Determine the [x, y] coordinate at the center of the cell enclosing the given text.  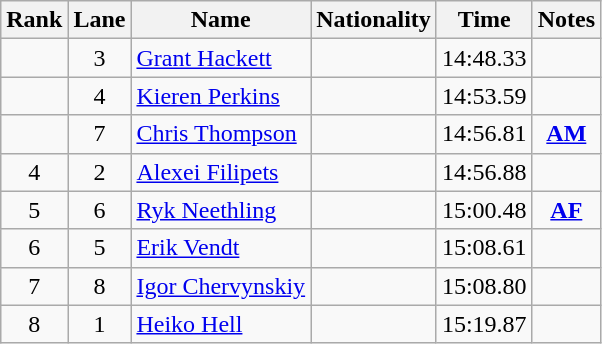
Rank [34, 20]
AF [566, 210]
Grant Hackett [221, 58]
14:56.81 [484, 134]
Igor Chervynskiy [221, 286]
15:08.80 [484, 286]
Erik Vendt [221, 248]
Notes [566, 20]
14:53.59 [484, 96]
14:48.33 [484, 58]
AM [566, 134]
15:00.48 [484, 210]
Alexei Filipets [221, 172]
Chris Thompson [221, 134]
Nationality [374, 20]
3 [100, 58]
Heiko Hell [221, 324]
Time [484, 20]
Name [221, 20]
2 [100, 172]
Lane [100, 20]
Ryk Neethling [221, 210]
Kieren Perkins [221, 96]
15:08.61 [484, 248]
1 [100, 324]
14:56.88 [484, 172]
15:19.87 [484, 324]
